Return (x, y) of the center of cell containing provided text 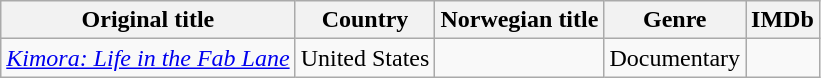
Kimora: Life in the Fab Lane (148, 58)
Norwegian title (520, 20)
United States (365, 58)
Documentary (675, 58)
Original title (148, 20)
Country (365, 20)
Genre (675, 20)
IMDb (783, 20)
